Find where the given text appears and provide that cell's center as [x, y] coordinate. 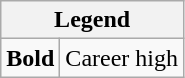
Legend [92, 20]
Bold [30, 58]
Career high [122, 58]
